Detect which cell encompasses the target text, then output its [x, y] center coordinate. 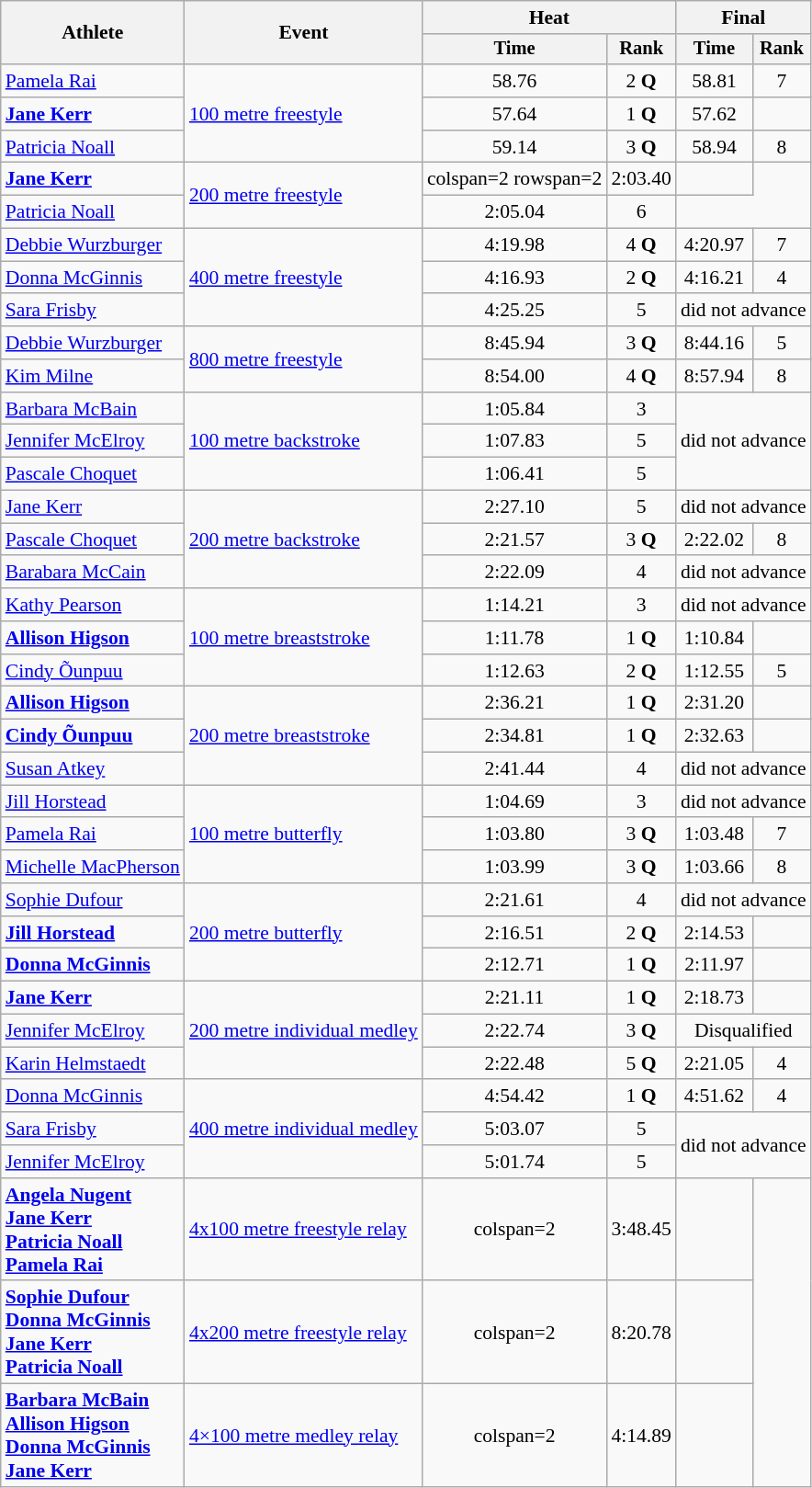
58.81 [715, 81]
2:31.20 [715, 703]
4:54.42 [514, 1096]
400 metre individual medley [303, 1129]
2:22.02 [715, 540]
1:03.48 [715, 835]
1:12.63 [514, 671]
2:27.10 [514, 507]
Karin Helmstaedt [93, 1063]
4x100 metre freestyle relay [303, 1230]
4:19.98 [514, 245]
1:10.84 [715, 638]
2:14.53 [715, 933]
4:16.21 [715, 278]
400 metre freestyle [303, 278]
100 metre butterfly [303, 835]
2:41.44 [514, 769]
1:05.84 [514, 409]
1:03.80 [514, 835]
8:54.00 [514, 376]
100 metre breaststroke [303, 638]
1:07.83 [514, 441]
2:36.21 [514, 703]
1:03.99 [514, 867]
1:12.55 [715, 671]
2:22.48 [514, 1063]
2:21.05 [715, 1063]
Disqualified [744, 1031]
2:12.71 [514, 965]
2:34.81 [514, 736]
2:18.73 [715, 998]
Sophie Dufour [93, 900]
2:05.04 [514, 212]
Susan Atkey [93, 769]
5:03.07 [514, 1129]
2:16.51 [514, 933]
5 Q [641, 1063]
1:04.69 [514, 801]
800 metre freestyle [303, 358]
4×100 metre medley relay [303, 1436]
57.62 [715, 114]
200 metre backstroke [303, 540]
Angela NugentJane KerrPatricia NoallPamela Rai [93, 1230]
Kim Milne [93, 376]
2:22.74 [514, 1031]
2:22.09 [514, 573]
Athlete [93, 33]
2:11.97 [715, 965]
58.94 [715, 147]
2:21.11 [514, 998]
1:14.21 [514, 605]
Final [744, 17]
4:16.93 [514, 278]
57.64 [514, 114]
200 metre breaststroke [303, 735]
Michelle MacPherson [93, 867]
200 metre freestyle [303, 195]
Barbara McBainAllison HigsonDonna McGinnisJane Kerr [93, 1436]
1:03.66 [715, 867]
5:01.74 [514, 1162]
4:20.97 [715, 245]
58.76 [514, 81]
2:21.61 [514, 900]
8:44.16 [715, 343]
2:32.63 [715, 736]
100 metre freestyle [303, 114]
Sophie DufourDonna McGinnisJane KerrPatricia Noall [93, 1333]
200 metre butterfly [303, 932]
Barabara McCain [93, 573]
Heat [549, 17]
1:06.41 [514, 474]
2:21.57 [514, 540]
colspan=2 rowspan=2 [514, 179]
4:14.89 [641, 1436]
Barbara McBain [93, 409]
8:57.94 [715, 376]
4x200 metre freestyle relay [303, 1333]
4:25.25 [514, 311]
200 metre individual medley [303, 1031]
8:20.78 [641, 1333]
Kathy Pearson [93, 605]
3:48.45 [641, 1230]
Event [303, 33]
8:45.94 [514, 343]
59.14 [514, 147]
1:11.78 [514, 638]
100 metre backstroke [303, 441]
2:03.40 [641, 179]
4:51.62 [715, 1096]
6 [641, 212]
